Pinpoint the cell where the given text exists, returning its (x, y) midpoint coordinate. 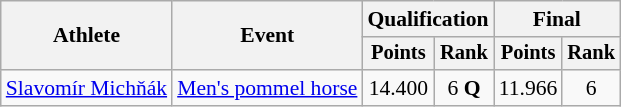
Slavomír Michňák (86, 88)
6 (591, 88)
11.966 (528, 88)
Men's pommel horse (267, 88)
Final (557, 19)
Event (267, 36)
Athlete (86, 36)
14.400 (398, 88)
Qualification (428, 19)
6 Q (464, 88)
